Scan for the cell matching the given text and deliver its [X, Y] coordinate at center. 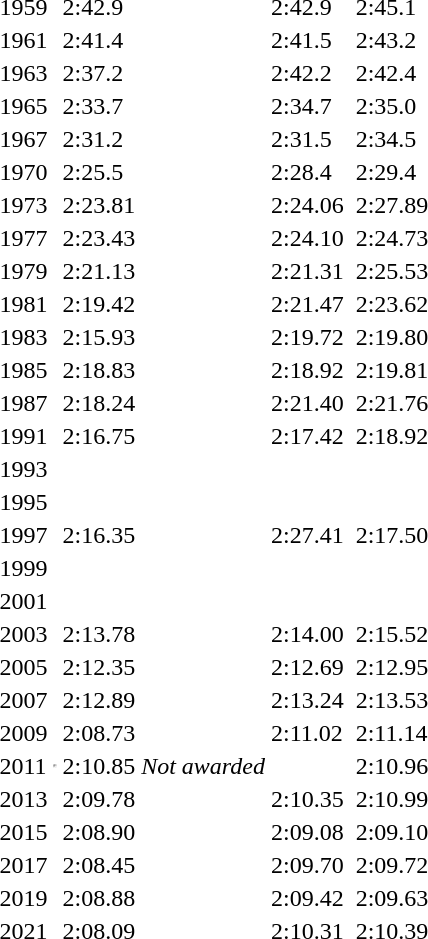
2:37.2 [99, 73]
2:14.00 [307, 634]
2:09.78 [99, 799]
2:24.10 [307, 238]
2:21.40 [307, 403]
2:41.4 [99, 40]
2:41.5 [307, 40]
2:42.2 [307, 73]
2:09.70 [307, 865]
2:23.81 [99, 205]
2:34.7 [307, 106]
2:08.90 [99, 832]
2:21.31 [307, 271]
2:13.24 [307, 700]
2:28.4 [307, 172]
2:16.35 [99, 535]
2:10.35 [307, 799]
2:33.7 [99, 106]
2:10.85 [99, 766]
2:19.72 [307, 337]
2:18.83 [99, 370]
2:12.69 [307, 667]
2:23.43 [99, 238]
2:21.13 [99, 271]
2:11.02 [307, 733]
2:12.89 [99, 700]
2:18.24 [99, 403]
2:31.5 [307, 139]
2:16.75 [99, 436]
2:21.47 [307, 304]
2:09.42 [307, 898]
2:27.41 [307, 535]
2:12.35 [99, 667]
2:31.2 [99, 139]
2:24.06 [307, 205]
2:18.92 [307, 370]
2:25.5 [99, 172]
2:08.88 [99, 898]
2:17.42 [307, 436]
Not awarded [204, 766]
2:15.93 [99, 337]
2:08.45 [99, 865]
2:09.08 [307, 832]
2:08.73 [99, 733]
2:13.78 [99, 634]
2:19.42 [99, 304]
